Locate the cell with the specified text and output its [X, Y] center coordinate. 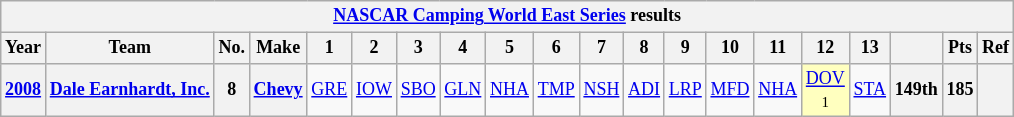
GRE [330, 90]
149th [916, 90]
1 [330, 48]
Team [130, 48]
MFD [730, 90]
2 [374, 48]
DOV1 [825, 90]
Year [24, 48]
STA [870, 90]
4 [463, 48]
Ref [996, 48]
IOW [374, 90]
11 [778, 48]
5 [510, 48]
Dale Earnhardt, Inc. [130, 90]
LRP [685, 90]
185 [960, 90]
10 [730, 48]
13 [870, 48]
3 [418, 48]
12 [825, 48]
Chevy [278, 90]
GLN [463, 90]
6 [556, 48]
TMP [556, 90]
9 [685, 48]
7 [602, 48]
No. [232, 48]
Make [278, 48]
2008 [24, 90]
Pts [960, 48]
NASCAR Camping World East Series results [508, 16]
ADI [644, 90]
NSH [602, 90]
SBO [418, 90]
